Determine the [x, y] coordinate at the center of the cell enclosing the given text.  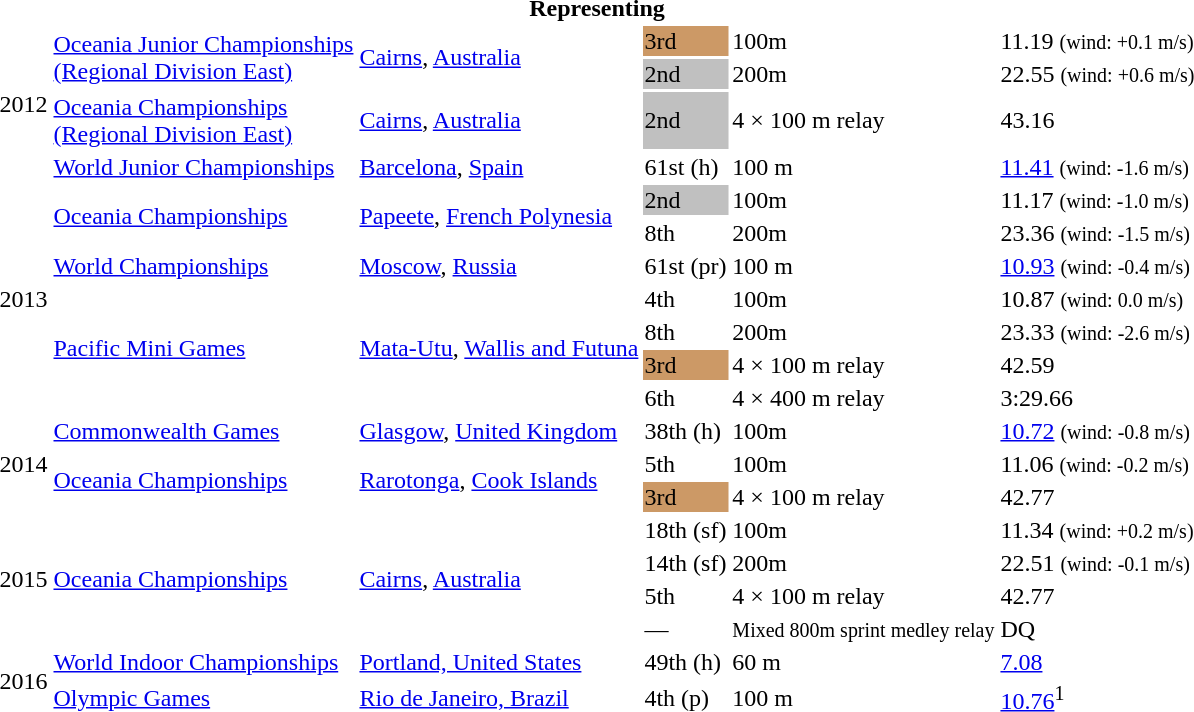
38th (h) [686, 431]
Rarotonga, Cook Islands [499, 480]
World Indoor Championships [204, 662]
Mata-Utu, Wallis and Futuna [499, 348]
World Junior Championships [204, 167]
— [686, 629]
Portland, United States [499, 662]
Commonwealth Games [204, 431]
18th (sf) [686, 530]
Oceania Championships(Regional Division East) [204, 120]
61st (pr) [686, 266]
Pacific Mini Games [204, 348]
World Championships [204, 266]
Barcelona, Spain [499, 167]
6th [686, 398]
4th [686, 299]
Mixed 800m sprint medley relay [864, 629]
Oceania Junior Championships(Regional Division East) [204, 58]
Moscow, Russia [499, 266]
4 × 400 m relay [864, 398]
49th (h) [686, 662]
61st (h) [686, 167]
60 m [864, 662]
Glasgow, United Kingdom [499, 431]
Papeete, French Polynesia [499, 216]
14th (sf) [686, 563]
